Determine the (X, Y) coordinate at the center of the cell enclosing the given text.  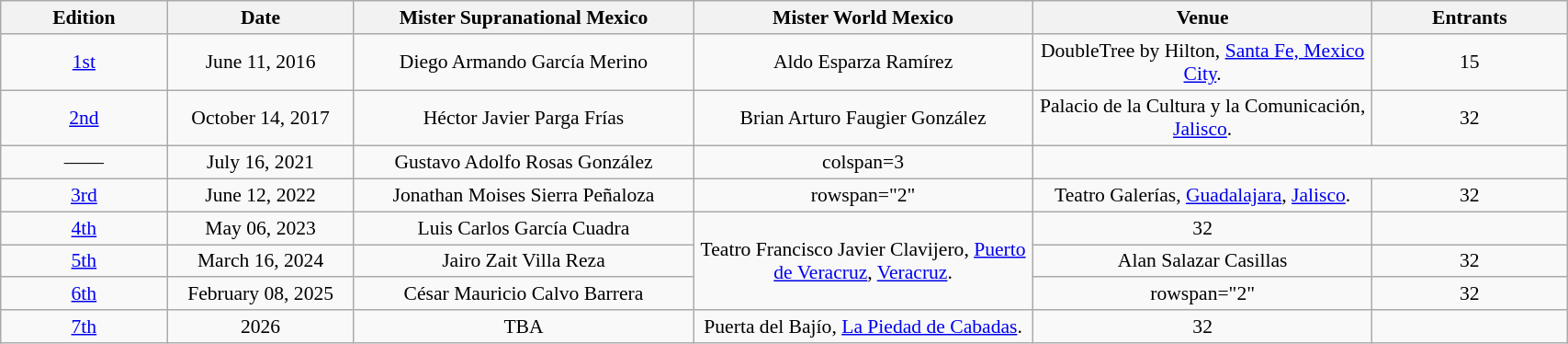
4th (85, 228)
Luis Carlos García Cuadra (524, 228)
TBA (524, 327)
Palacio de la Cultura y la Comunicación, Jalisco. (1202, 118)
Diego Armando García Merino (524, 63)
June 12, 2022 (261, 196)
October 14, 2017 (261, 118)
Date (261, 17)
Mister World Mexico (863, 17)
Entrants (1470, 17)
Jairo Zait Villa Reza (524, 261)
Alan Salazar Casillas (1202, 261)
Teatro Francisco Javier Clavijero, Puerto de Veracruz, Veracruz. (863, 261)
15 (1470, 63)
1st (85, 63)
Venue (1202, 17)
February 08, 2025 (261, 294)
5th (85, 261)
Jonathan Moises Sierra Peñaloza (524, 196)
2nd (85, 118)
colspan=3 (863, 163)
Brian Arturo Faugier González (863, 118)
Héctor Javier Parga Frías (524, 118)
Gustavo Adolfo Rosas González (524, 163)
—— (85, 163)
2026 (261, 327)
June 11, 2016 (261, 63)
Mister Supranational Mexico (524, 17)
7th (85, 327)
March 16, 2024 (261, 261)
DoubleTree by Hilton, Santa Fe, Mexico City. (1202, 63)
César Mauricio Calvo Barrera (524, 294)
Teatro Galerías, Guadalajara, Jalisco. (1202, 196)
Puerta del Bajío, La Piedad de Cabadas. (863, 327)
Aldo Esparza Ramírez (863, 63)
Edition (85, 17)
3rd (85, 196)
May 06, 2023 (261, 228)
July 16, 2021 (261, 163)
6th (85, 294)
